Extract the (X, Y) coordinate from the center of the cell holding the provided text.  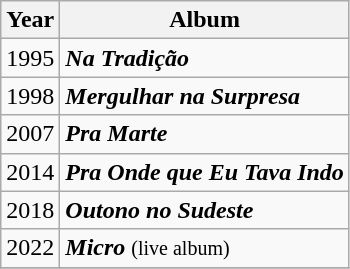
1995 (30, 58)
Mergulhar na Surpresa (205, 96)
Pra Marte (205, 134)
Micro (live album) (205, 248)
2018 (30, 210)
2007 (30, 134)
Pra Onde que Eu Tava Indo (205, 172)
Album (205, 20)
Year (30, 20)
1998 (30, 96)
2022 (30, 248)
Outono no Sudeste (205, 210)
Na Tradição (205, 58)
2014 (30, 172)
